Find where the given text appears and provide that cell's center as [x, y] coordinate. 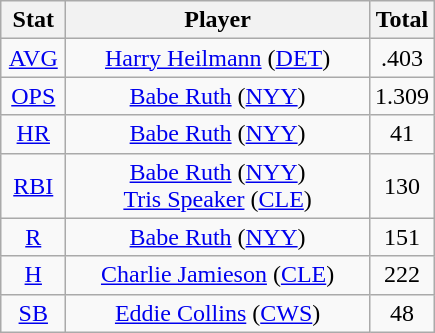
1.309 [402, 96]
AVG [34, 58]
222 [402, 275]
.403 [402, 58]
HR [34, 134]
Babe Ruth (NYY)Tris Speaker (CLE) [218, 186]
R [34, 237]
Total [402, 20]
41 [402, 134]
130 [402, 186]
Charlie Jamieson (CLE) [218, 275]
Eddie Collins (CWS) [218, 313]
151 [402, 237]
SB [34, 313]
Stat [34, 20]
RBI [34, 186]
OPS [34, 96]
48 [402, 313]
H [34, 275]
Harry Heilmann (DET) [218, 58]
Player [218, 20]
